Return the (x, y) coordinate for the center point of the cell that contains the specified text.  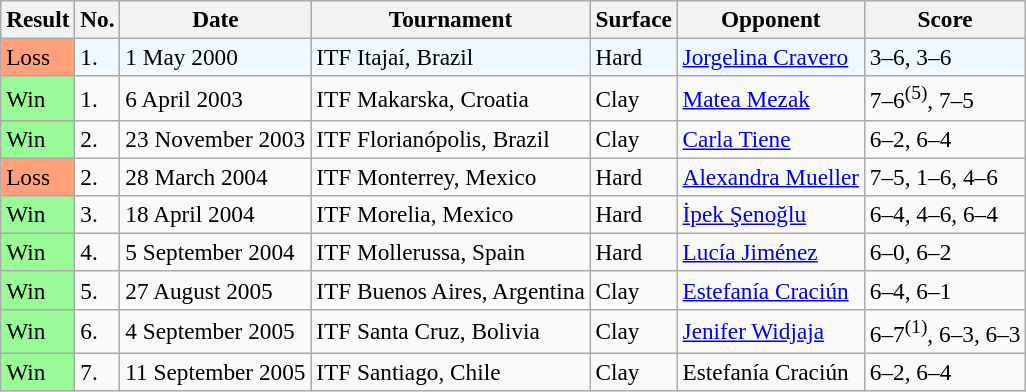
Alexandra Mueller (770, 177)
ITF Buenos Aires, Argentina (450, 290)
27 August 2005 (216, 290)
1 May 2000 (216, 57)
ITF Florianópolis, Brazil (450, 139)
Carla Tiene (770, 139)
6–7(1), 6–3, 6–3 (944, 331)
Date (216, 19)
7–6(5), 7–5 (944, 98)
4. (98, 252)
3–6, 3–6 (944, 57)
7–5, 1–6, 4–6 (944, 177)
ITF Santiago, Chile (450, 372)
ITF Morelia, Mexico (450, 214)
İpek Şenoğlu (770, 214)
3. (98, 214)
6–4, 6–1 (944, 290)
Opponent (770, 19)
5 September 2004 (216, 252)
Result (38, 19)
Surface (634, 19)
Lucía Jiménez (770, 252)
6–0, 6–2 (944, 252)
6. (98, 331)
ITF Santa Cruz, Bolivia (450, 331)
ITF Monterrey, Mexico (450, 177)
Matea Mezak (770, 98)
5. (98, 290)
11 September 2005 (216, 372)
6 April 2003 (216, 98)
Jorgelina Cravero (770, 57)
Tournament (450, 19)
6–4, 4–6, 6–4 (944, 214)
Score (944, 19)
Jenifer Widjaja (770, 331)
4 September 2005 (216, 331)
ITF Mollerussa, Spain (450, 252)
No. (98, 19)
18 April 2004 (216, 214)
7. (98, 372)
ITF Makarska, Croatia (450, 98)
23 November 2003 (216, 139)
ITF Itajaí, Brazil (450, 57)
28 March 2004 (216, 177)
